Return the [x, y] coordinate for the center point of the cell that contains the specified text.  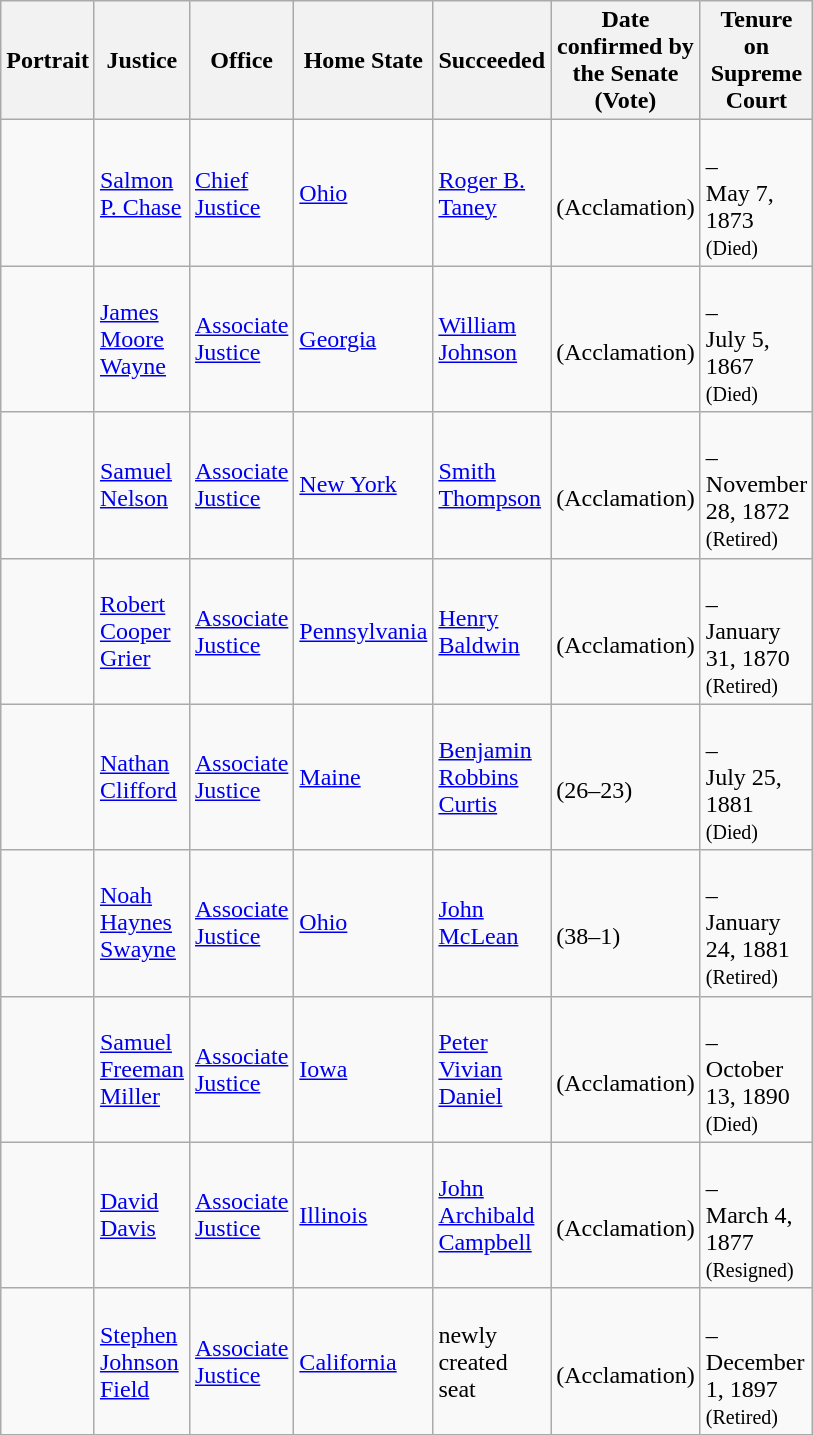
–July 25, 1881(Died) [756, 777]
John Archibald Campbell [492, 1215]
Benjamin Robbins Curtis [492, 777]
Succeeded [492, 60]
Roger B. Taney [492, 193]
Iowa [364, 1069]
Nathan Clifford [142, 777]
John McLean [492, 923]
Salmon P. Chase [142, 193]
Peter Vivian Daniel [492, 1069]
Portrait [48, 60]
Chief Justice [241, 193]
Illinois [364, 1215]
Stephen Johnson Field [142, 1361]
William Johnson [492, 339]
(26–23) [626, 777]
Tenure on Supreme Court [756, 60]
New York [364, 485]
Date confirmed by the Senate(Vote) [626, 60]
newly created seat [492, 1361]
–October 13, 1890(Died) [756, 1069]
Robert Cooper Grier [142, 631]
–January 24, 1881(Retired) [756, 923]
–July 5, 1867(Died) [756, 339]
Noah Haynes Swayne [142, 923]
Pennsylvania [364, 631]
–May 7, 1873(Died) [756, 193]
–January 31, 1870(Retired) [756, 631]
Office [241, 60]
–November 28, 1872(Retired) [756, 485]
–March 4, 1877(Resigned) [756, 1215]
Justice [142, 60]
Henry Baldwin [492, 631]
David Davis [142, 1215]
California [364, 1361]
Smith Thompson [492, 485]
Georgia [364, 339]
Maine [364, 777]
Home State [364, 60]
–December 1, 1897(Retired) [756, 1361]
James Moore Wayne [142, 339]
Samuel Freeman Miller [142, 1069]
Samuel Nelson [142, 485]
(38–1) [626, 923]
